Output the (X, Y) coordinate of the center of the cell containing the given text.  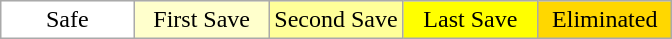
First Save (201, 20)
Eliminated (605, 20)
Last Save (470, 20)
Safe (67, 20)
Second Save (336, 20)
